Detect which cell encompasses the target text, then output its (x, y) center coordinate. 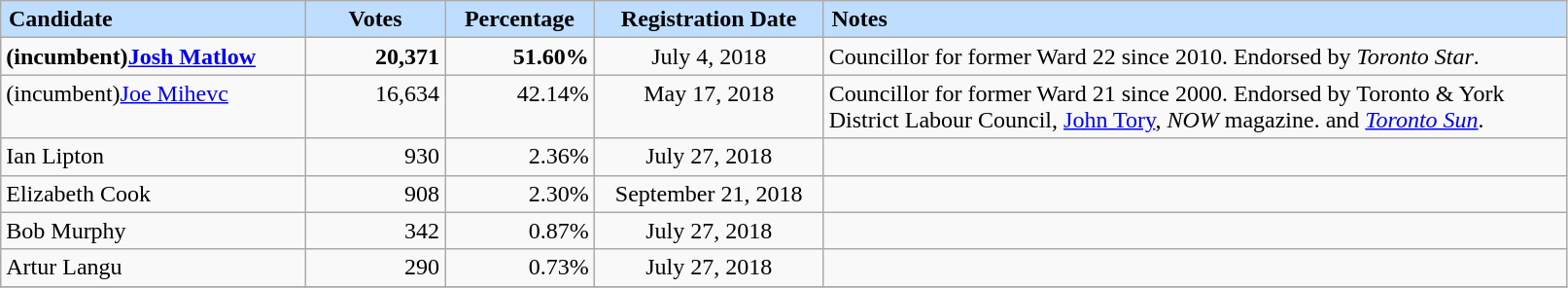
51.60% (520, 56)
Percentage (520, 19)
Councillor for former Ward 21 since 2000. Endorsed by Toronto & York District Labour Council, John Tory, NOW magazine. and Toronto Sun. (1195, 107)
16,634 (375, 107)
2.36% (520, 157)
May 17, 2018 (709, 107)
Councillor for former Ward 22 since 2010. Endorsed by Toronto Star. (1195, 56)
Notes (1195, 19)
342 (375, 231)
Artur Langu (154, 268)
September 21, 2018 (709, 194)
2.30% (520, 194)
0.87% (520, 231)
0.73% (520, 268)
290 (375, 268)
20,371 (375, 56)
(incumbent)Joe Mihevc (154, 107)
July 4, 2018 (709, 56)
(incumbent)Josh Matlow (154, 56)
42.14% (520, 107)
Elizabeth Cook (154, 194)
908 (375, 194)
Candidate (154, 19)
Registration Date (709, 19)
Ian Lipton (154, 157)
Votes (375, 19)
930 (375, 157)
Bob Murphy (154, 231)
